From the cell containing the given text, extract its center point as [X, Y] coordinate. 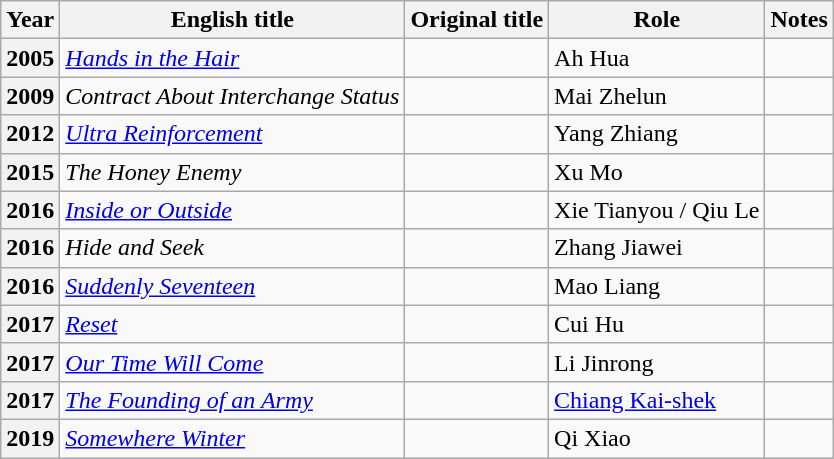
2012 [30, 134]
Mao Liang [657, 286]
Yang Zhiang [657, 134]
Mai Zhelun [657, 96]
Ah Hua [657, 58]
Somewhere Winter [232, 438]
Year [30, 20]
Li Jinrong [657, 362]
2005 [30, 58]
Notes [799, 20]
Suddenly Seventeen [232, 286]
Reset [232, 324]
English title [232, 20]
Hands in the Hair [232, 58]
Our Time Will Come [232, 362]
Role [657, 20]
Xu Mo [657, 172]
Hide and Seek [232, 248]
Chiang Kai-shek [657, 400]
The Founding of an Army [232, 400]
Inside or Outside [232, 210]
2015 [30, 172]
Original title [477, 20]
Cui Hu [657, 324]
Contract About Interchange Status [232, 96]
Zhang Jiawei [657, 248]
2019 [30, 438]
Qi Xiao [657, 438]
Xie Tianyou / Qiu Le [657, 210]
2009 [30, 96]
The Honey Enemy [232, 172]
Ultra Reinforcement [232, 134]
